Return the [X, Y] coordinate for the center point of the cell that contains the specified text.  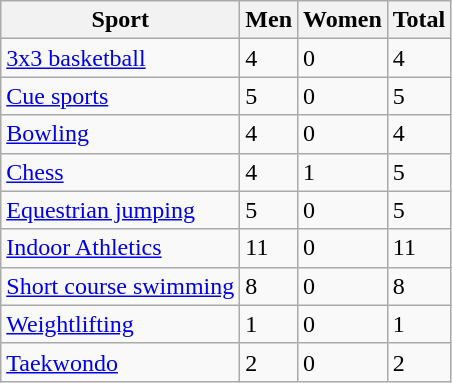
Equestrian jumping [120, 210]
Sport [120, 20]
Chess [120, 172]
Weightlifting [120, 324]
Bowling [120, 134]
Men [269, 20]
Women [343, 20]
3x3 basketball [120, 58]
Taekwondo [120, 362]
Cue sports [120, 96]
Short course swimming [120, 286]
Indoor Athletics [120, 248]
Total [419, 20]
